Provide the (X, Y) coordinate of the cell's center where the given text is located.  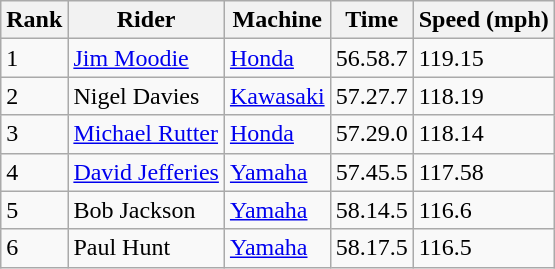
56.58.7 (372, 58)
117.58 (484, 172)
4 (34, 172)
Rider (146, 20)
Bob Jackson (146, 210)
119.15 (484, 58)
57.27.7 (372, 96)
57.29.0 (372, 134)
1 (34, 58)
116.6 (484, 210)
Machine (277, 20)
Jim Moodie (146, 58)
Nigel Davies (146, 96)
57.45.5 (372, 172)
5 (34, 210)
Kawasaki (277, 96)
Speed (mph) (484, 20)
58.17.5 (372, 248)
58.14.5 (372, 210)
118.19 (484, 96)
118.14 (484, 134)
3 (34, 134)
6 (34, 248)
2 (34, 96)
David Jefferies (146, 172)
Michael Rutter (146, 134)
116.5 (484, 248)
Rank (34, 20)
Time (372, 20)
Paul Hunt (146, 248)
